From the cell containing the given text, extract its center point as (X, Y) coordinate. 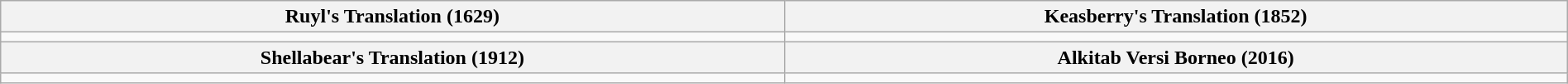
Shellabear's Translation (1912) (392, 57)
Keasberry's Translation (1852) (1176, 17)
Ruyl's Translation (1629) (392, 17)
Alkitab Versi Borneo (2016) (1176, 57)
